Determine the [x, y] coordinate at the center of the cell enclosing the given text.  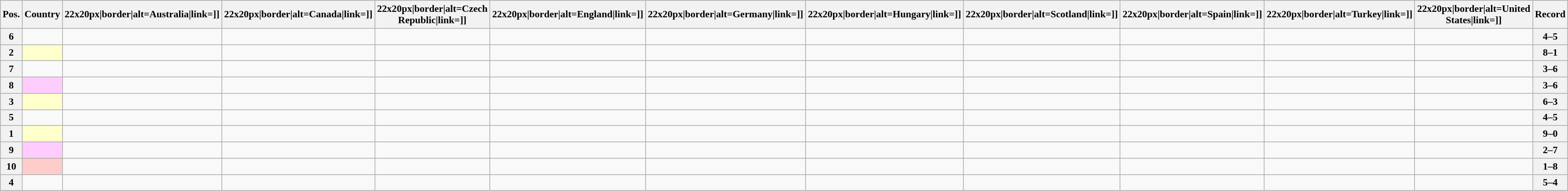
22x20px|border|alt=Czech Republic|link=]] [432, 15]
22x20px|border|alt=Germany|link=]] [725, 15]
4 [11, 183]
10 [11, 166]
22x20px|border|alt=Canada|link=]] [298, 15]
2 [11, 53]
22x20px|border|alt=Scotland|link=]] [1042, 15]
6 [11, 36]
7 [11, 69]
6–3 [1550, 102]
5 [11, 118]
8–1 [1550, 53]
22x20px|border|alt=Turkey|link=]] [1340, 15]
22x20px|border|alt=Spain|link=]] [1192, 15]
Country [42, 15]
3 [11, 102]
22x20px|border|alt=United States|link=]] [1474, 15]
22x20px|border|alt=Hungary|link=]] [884, 15]
2–7 [1550, 150]
Pos. [11, 15]
5–4 [1550, 183]
22x20px|border|alt=England|link=]] [568, 15]
9–0 [1550, 134]
22x20px|border|alt=Australia|link=]] [142, 15]
8 [11, 85]
Record [1550, 15]
1–8 [1550, 166]
9 [11, 150]
1 [11, 134]
